From the cell containing the given text, extract its center point as [x, y] coordinate. 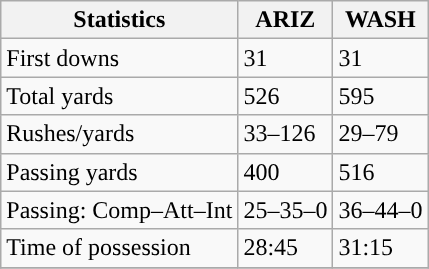
Rushes/yards [120, 134]
Passing yards [120, 172]
Statistics [120, 20]
36–44–0 [380, 210]
28:45 [286, 248]
Time of possession [120, 248]
WASH [380, 20]
33–126 [286, 134]
ARIZ [286, 20]
25–35–0 [286, 210]
526 [286, 96]
400 [286, 172]
31:15 [380, 248]
Total yards [120, 96]
516 [380, 172]
29–79 [380, 134]
Passing: Comp–Att–Int [120, 210]
First downs [120, 58]
595 [380, 96]
